Locate the cell with the specified text and output its [x, y] center coordinate. 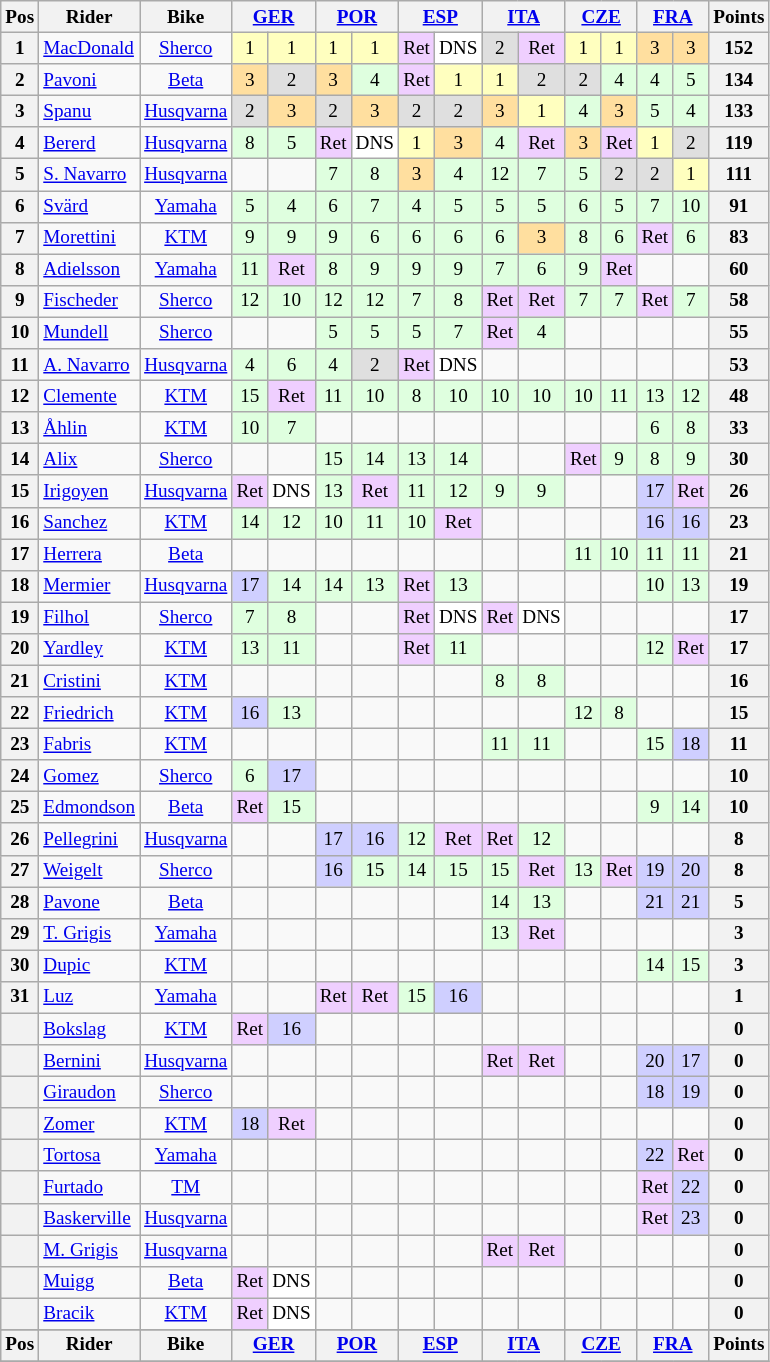
60 [739, 270]
Alix [90, 460]
TM [186, 1187]
Herrera [90, 554]
31 [20, 997]
152 [739, 48]
Friedrich [90, 713]
58 [739, 301]
48 [739, 396]
Svärd [90, 206]
119 [739, 143]
133 [739, 111]
Irigoyen [90, 491]
Åhlin [90, 428]
T. Grigis [90, 934]
Pavone [90, 902]
Filhol [90, 618]
Fischeder [90, 301]
Cristini [90, 681]
M. Grigis [90, 1251]
25 [20, 808]
Pellegrini [90, 839]
Adielsson [90, 270]
53 [739, 365]
91 [739, 206]
Morettini [90, 238]
27 [20, 871]
29 [20, 934]
Dupic [90, 966]
55 [739, 333]
Sanchez [90, 523]
Giraudon [90, 1092]
Yardley [90, 649]
24 [20, 776]
Gomez [90, 776]
Pavoni [90, 80]
Bernini [90, 1061]
33 [739, 428]
Zomer [90, 1124]
Mermier [90, 586]
Luz [90, 997]
134 [739, 80]
Spanu [90, 111]
Fabris [90, 744]
Clemente [90, 396]
28 [20, 902]
Furtado [90, 1187]
Mundell [90, 333]
Bokslag [90, 1029]
Tortosa [90, 1156]
83 [739, 238]
S. Navarro [90, 175]
A. Navarro [90, 365]
Baskerville [90, 1219]
111 [739, 175]
MacDonald [90, 48]
Edmondson [90, 808]
Muigg [90, 1282]
Weigelt [90, 871]
Bracik [90, 1314]
Bererd [90, 143]
